For the text-containing cell, return its midpoint in [X, Y] coordinate format. 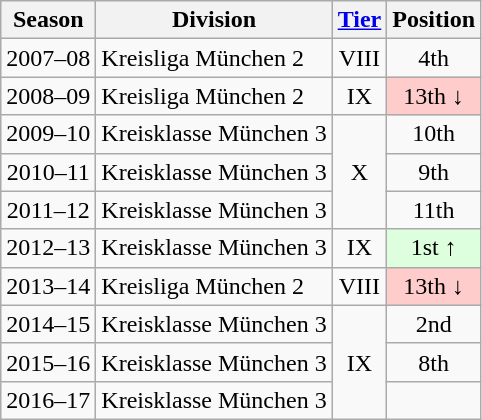
2014–15 [48, 324]
2011–12 [48, 210]
2012–13 [48, 248]
11th [434, 210]
2nd [434, 324]
2016–17 [48, 400]
2007–08 [48, 58]
2015–16 [48, 362]
4th [434, 58]
1st ↑ [434, 248]
9th [434, 172]
Position [434, 20]
2013–14 [48, 286]
Season [48, 20]
X [360, 172]
10th [434, 134]
2009–10 [48, 134]
Division [214, 20]
Tier [360, 20]
2010–11 [48, 172]
8th [434, 362]
2008–09 [48, 96]
